Pinpoint the cell where the given text exists, returning its [X, Y] midpoint coordinate. 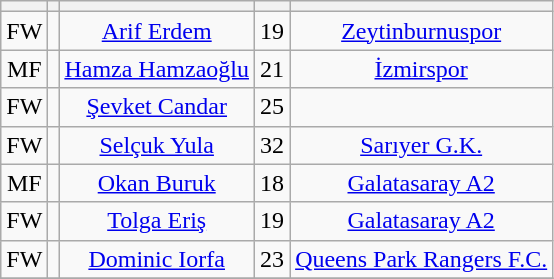
Hamza Hamzaoğlu [157, 69]
Okan Buruk [157, 183]
İzmirspor [422, 69]
Queens Park Rangers F.C. [422, 259]
Sarıyer G.K. [422, 145]
23 [272, 259]
Zeytinburnuspor [422, 31]
21 [272, 69]
Şevket Candar [157, 107]
Dominic Iorfa [157, 259]
Selçuk Yula [157, 145]
Tolga Eriş [157, 221]
32 [272, 145]
Arif Erdem [157, 31]
25 [272, 107]
18 [272, 183]
